Pinpoint the cell where the given text exists, returning its (x, y) midpoint coordinate. 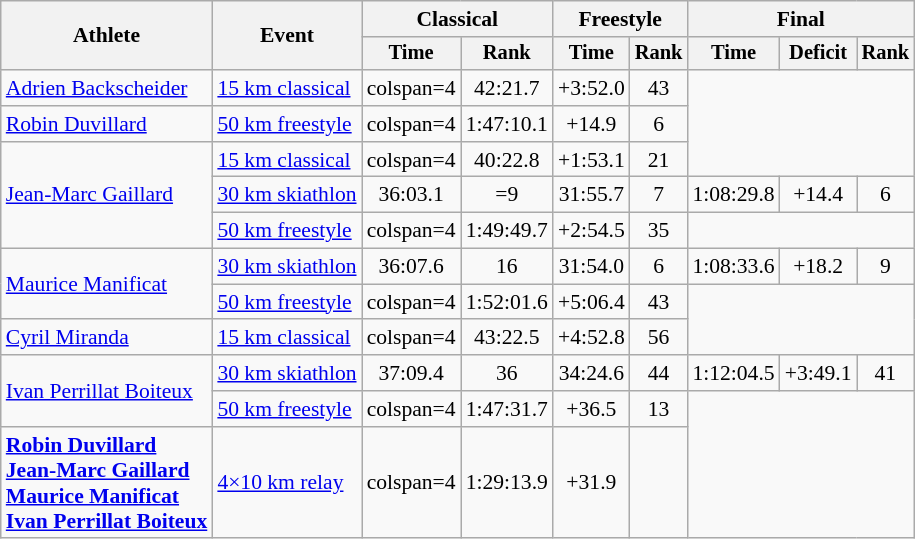
Adrien Backscheider (107, 88)
1:08:33.6 (733, 267)
Cyril Miranda (107, 338)
16 (507, 267)
56 (659, 338)
31:55.7 (592, 195)
Classical (458, 19)
Robin Duvillard (107, 124)
1:29:13.9 (507, 483)
34:24.6 (592, 373)
+14.4 (818, 195)
+31.9 (592, 483)
9 (886, 267)
Freestyle (620, 19)
1:12:04.5 (733, 373)
+2:54.5 (592, 231)
Maurice Manificat (107, 284)
+1:53.1 (592, 160)
37:09.4 (412, 373)
4×10 km relay (286, 483)
+5:06.4 (592, 302)
44 (659, 373)
Jean-Marc Gaillard (107, 196)
Athlete (107, 36)
41 (886, 373)
21 (659, 160)
+4:52.8 (592, 338)
+3:49.1 (818, 373)
35 (659, 231)
Event (286, 36)
36:07.6 (412, 267)
7 (659, 195)
42:21.7 (507, 88)
1:47:31.7 (507, 409)
1:47:10.1 (507, 124)
43:22.5 (507, 338)
36 (507, 373)
+36.5 (592, 409)
40:22.8 (507, 160)
Deficit (818, 54)
+14.9 (592, 124)
Robin DuvillardJean-Marc GaillardMaurice ManificatIvan Perrillat Boiteux (107, 483)
36:03.1 (412, 195)
+18.2 (818, 267)
13 (659, 409)
=9 (507, 195)
+3:52.0 (592, 88)
1:49:49.7 (507, 231)
Ivan Perrillat Boiteux (107, 390)
Final (800, 19)
31:54.0 (592, 267)
1:52:01.6 (507, 302)
1:08:29.8 (733, 195)
